From the cell containing the given text, extract its center point as (X, Y) coordinate. 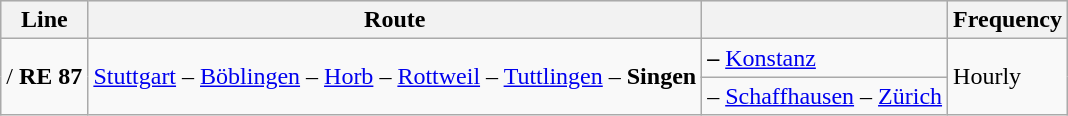
/ RE 87 (44, 77)
Hourly (1008, 77)
– Konstanz (825, 58)
Stuttgart – Böblingen – Horb – Rottweil – Tuttlingen – Singen (395, 77)
Line (44, 20)
Route (395, 20)
– Schaffhausen – Zürich (825, 96)
Frequency (1008, 20)
